Search for the cell housing the specified text and yield its (x, y) center coordinate. 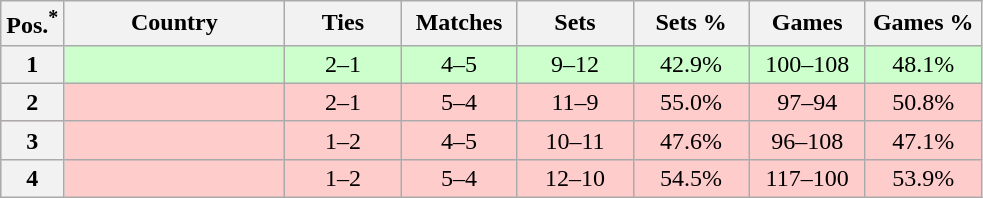
11–9 (575, 102)
100–108 (807, 64)
54.5% (691, 178)
Pos.* (32, 24)
Country (174, 24)
47.6% (691, 140)
42.9% (691, 64)
12–10 (575, 178)
50.8% (923, 102)
96–108 (807, 140)
53.9% (923, 178)
Sets (575, 24)
Ties (343, 24)
48.1% (923, 64)
Games (807, 24)
117–100 (807, 178)
97–94 (807, 102)
Games % (923, 24)
55.0% (691, 102)
Matches (459, 24)
4 (32, 178)
10–11 (575, 140)
1 (32, 64)
Sets % (691, 24)
3 (32, 140)
9–12 (575, 64)
47.1% (923, 140)
2 (32, 102)
